Return the (x, y) coordinate for the center point of the cell that contains the specified text.  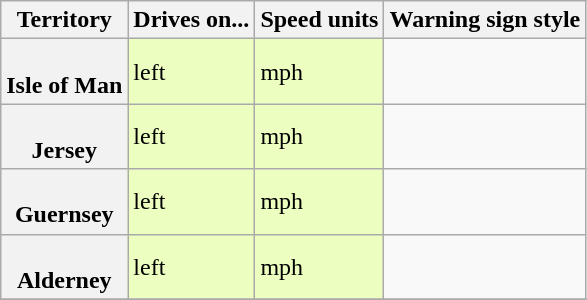
Isle of Man (64, 72)
Speed units (320, 20)
Drives on... (192, 20)
Warning sign style (485, 20)
Jersey (64, 136)
Guernsey (64, 202)
Territory (64, 20)
Alderney (64, 266)
